Determine the [X, Y] coordinate at the center of the cell enclosing the given text.  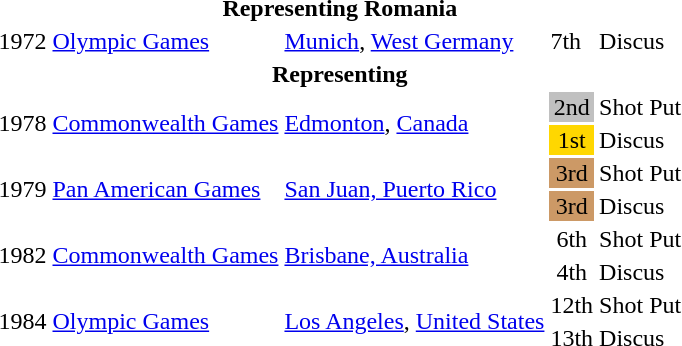
Olympic Games [166, 41]
Pan American Games [166, 190]
12th [572, 305]
Edmonton, Canada [414, 124]
6th [572, 239]
7th [572, 41]
Brisbane, Australia [414, 256]
4th [572, 272]
1st [572, 140]
San Juan, Puerto Rico [414, 190]
Munich, West Germany [414, 41]
2nd [572, 107]
